Determine the (X, Y) coordinate at the center of the cell enclosing the given text.  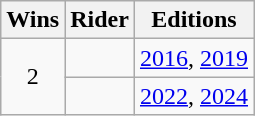
2 (33, 77)
Rider (100, 20)
2022, 2024 (194, 96)
Wins (33, 20)
Editions (194, 20)
2016, 2019 (194, 58)
